Detect which cell encompasses the target text, then output its (x, y) center coordinate. 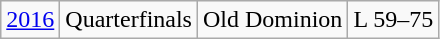
Old Dominion (272, 20)
L 59–75 (394, 20)
Quarterfinals (129, 20)
2016 (30, 20)
